Return [x, y] of the center of cell containing provided text 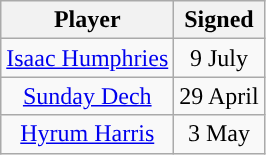
Signed [219, 20]
3 May [219, 134]
Sunday Dech [88, 96]
29 April [219, 96]
Player [88, 20]
Hyrum Harris [88, 134]
Isaac Humphries [88, 58]
9 July [219, 58]
